Extract the [X, Y] coordinate from the center of the cell holding the provided text.  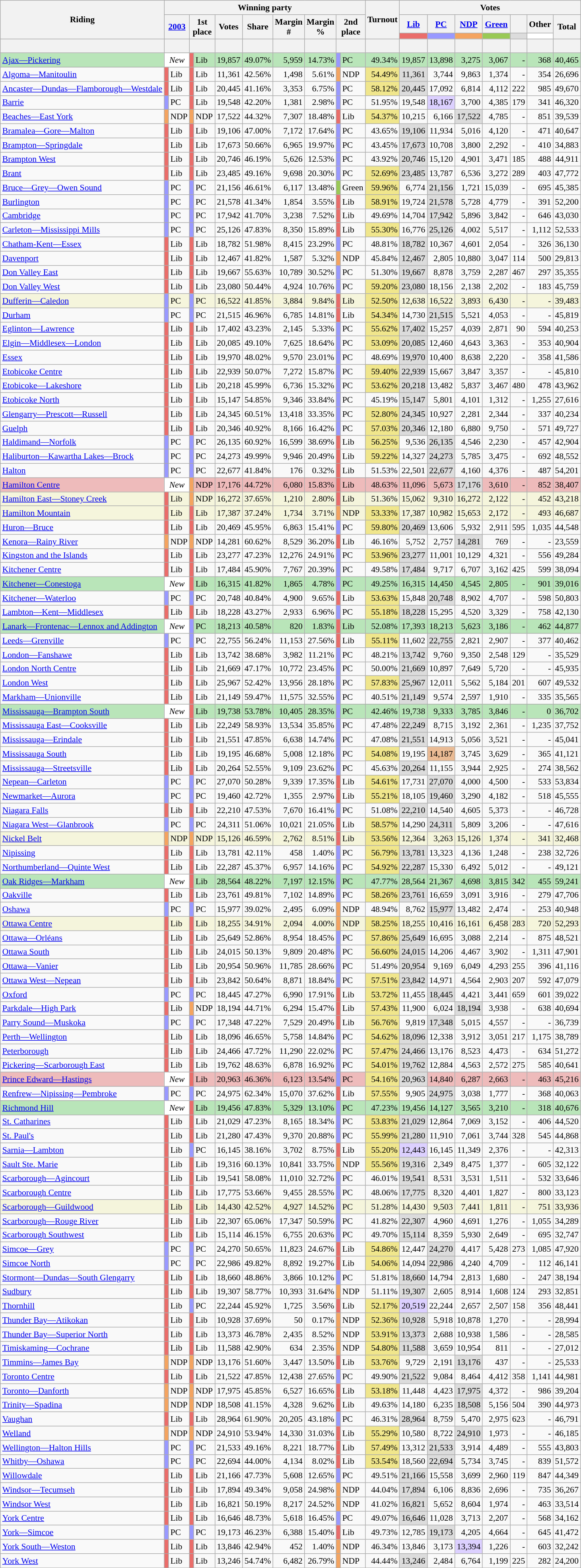
13.54% [321, 1080]
8,914 [468, 1292]
3,210 [496, 1108]
595 [519, 527]
14.81% [321, 315]
10,708 [441, 145]
15,120 [441, 159]
3.56% [321, 1306]
Sudbury [82, 1292]
6,957 [289, 867]
11,448 [414, 1391]
4,489 [496, 1448]
Etobicoke Centre [82, 372]
15.32% [321, 386]
62.34% [258, 1094]
14,094 [414, 1264]
52.42% [258, 683]
54.61% [383, 782]
8,523 [468, 1051]
45.95% [258, 527]
6,814 [468, 89]
2,474 [496, 910]
6,878 [289, 1065]
518 [540, 796]
Cambridge [82, 216]
Hamilton Centre [82, 485]
35.85% [321, 726]
2,207 [496, 1518]
4,401 [468, 1193]
58.08% [258, 1179]
3,051 [496, 1037]
Eglinton—Lawrence [82, 329]
852 [540, 485]
48,521 [567, 938]
568 [540, 1518]
1.83% [321, 627]
23.01% [321, 358]
49.99% [258, 457]
53.63% [383, 598]
Nepean—Carleton [82, 782]
Hamilton Mountain [82, 513]
45.37% [258, 867]
49.25% [383, 584]
49,532 [567, 683]
2,344 [496, 414]
8.52% [321, 1334]
Algoma—Manitoulin [82, 74]
9,084 [441, 1377]
46.96% [258, 315]
Share [258, 27]
4,039 [468, 329]
6,080 [289, 485]
54.62% [383, 1037]
504 [519, 1405]
56.24% [258, 641]
6,287 [468, 1080]
3,938 [496, 1009]
Scarborough Southwest [82, 1235]
594 [540, 329]
51.53% [383, 471]
58.93% [258, 726]
23.45% [321, 669]
8,475 [468, 1164]
6,024 [441, 1009]
9,350 [468, 655]
462 [540, 627]
4.00% [321, 924]
45,935 [567, 669]
751 [540, 1207]
3.71% [321, 513]
1,381 [289, 103]
1,721 [468, 188]
42,313 [567, 1150]
4,134 [289, 1462]
201 [519, 683]
55.11% [383, 641]
603 [540, 1547]
17.64% [321, 131]
0.32% [321, 471]
2.98% [321, 103]
2,657 [468, 1306]
Prince Edward—Hastings [82, 1080]
37.65% [258, 499]
274 [540, 768]
1,270 [496, 1320]
3,699 [468, 1476]
19.27% [321, 1264]
12,438 [289, 1377]
425 [519, 570]
45.85% [258, 1391]
4,423 [441, 1391]
46.65% [258, 1037]
4,160 [468, 471]
Ancaster—Dundas—Flamborough—Westdale [82, 89]
10,215 [414, 117]
45,385 [567, 188]
Huron—Bruce [82, 527]
10,927 [441, 414]
St. Paul's [82, 1136]
53.54% [383, 1462]
4,545 [468, 584]
41.84% [258, 471]
7,069 [468, 1122]
5,959 [289, 60]
8.51% [321, 839]
646 [540, 216]
533 [540, 782]
40,948 [567, 910]
6,774 [414, 188]
Toronto—Danforth [82, 1391]
49,121 [567, 867]
1,725 [289, 1306]
Welland [82, 1433]
3,610 [496, 485]
60.92% [258, 442]
49.73% [383, 1533]
51,272 [567, 1051]
44.44% [383, 1561]
6,166 [441, 117]
2.97% [321, 796]
31.03% [321, 1433]
9,570 [289, 358]
16,659 [441, 895]
3,531 [468, 1179]
Margin% [321, 27]
1,055 [540, 1221]
53.96% [383, 556]
51.95% [383, 103]
Thornhill [82, 1306]
6,482 [289, 1561]
57.03% [383, 428]
Scarborough—Agincourt [82, 1179]
Barrie [82, 103]
Oak Ridges—Markham [82, 881]
1,085 [540, 1249]
8,762 [414, 910]
40,676 [567, 1108]
403 [540, 174]
47.17% [258, 669]
13,956 [289, 683]
3,357 [496, 372]
2,094 [289, 924]
5,752 [414, 542]
493 [540, 513]
20,205 [289, 1419]
238 [540, 853]
23,559 [567, 542]
2,172 [496, 513]
11,001 [441, 556]
4,000 [468, 782]
44.04% [383, 1490]
6,785 [289, 315]
2,484 [441, 1561]
52.36% [383, 1320]
2,138 [468, 287]
4,412 [496, 1377]
4,385 [496, 103]
15.89% [321, 230]
15,330 [441, 867]
11,785 [289, 966]
20.88% [321, 1136]
Timmins—James Bay [82, 1363]
328 [519, 1136]
41.70% [258, 216]
54.08% [383, 754]
49.10% [258, 343]
5,809 [468, 825]
11,349 [468, 1150]
Whitby—Oshawa [82, 1462]
Davenport [82, 258]
15,653 [468, 513]
38,094 [567, 570]
Niagara West—Glanbrook [82, 825]
3,272 [496, 174]
19.97% [321, 145]
47.22% [258, 1023]
49,727 [567, 428]
391 [540, 202]
1,974 [496, 1504]
3,700 [468, 103]
54.37% [383, 117]
3,902 [496, 952]
255 [519, 966]
90 [519, 329]
46.59% [258, 839]
3,800 [468, 145]
16.65% [321, 1391]
15,062 [414, 499]
480 [519, 386]
18.77% [321, 1448]
2,649 [496, 1235]
40,694 [567, 1009]
13,312 [414, 1448]
1,734 [289, 513]
2,495 [289, 910]
4,546 [468, 442]
47,616 [567, 825]
4,240 [468, 1264]
45,041 [567, 740]
54.80% [383, 1348]
9,058 [289, 1490]
53.76% [383, 1363]
16.92% [321, 1065]
2,361 [496, 726]
38,562 [567, 768]
6,990 [289, 995]
4,182 [496, 796]
38,789 [567, 1037]
2.80% [321, 499]
York West [82, 1561]
14,127 [441, 1108]
53.09% [383, 343]
54.49% [383, 74]
44,349 [567, 1476]
Etobicoke North [82, 400]
0.17% [321, 1320]
3,702 [289, 1150]
London—Fanshawe [82, 655]
42.90% [258, 1348]
377 [540, 641]
5,837 [468, 386]
2,925 [496, 768]
3,186 [496, 627]
15.47% [321, 1009]
23.62% [321, 768]
18,560 [414, 1462]
33.84% [321, 400]
Dufferin—Caledon [82, 301]
3,162 [496, 570]
1,910 [496, 697]
27.65% [321, 1377]
Parry Sound—Muskoka [82, 1023]
20.39% [321, 570]
3,290 [468, 796]
12,864 [441, 1122]
41.02% [383, 1504]
32,468 [567, 839]
9.84% [321, 301]
8,902 [468, 598]
3,785 [468, 711]
1,865 [289, 584]
46.36% [258, 1080]
52.69% [383, 174]
4,557 [496, 1023]
4,691 [468, 1221]
5,918 [441, 1320]
4,564 [468, 980]
53.18% [383, 1391]
4,785 [496, 117]
46.19% [258, 159]
10.76% [321, 287]
14,206 [441, 952]
3,944 [468, 768]
7,197 [289, 881]
Carleton—Mississippi Mills [82, 230]
47.08% [383, 740]
396 [540, 966]
38.16% [258, 1150]
53.56% [383, 839]
8.75% [321, 1150]
3,467 [496, 386]
6,235 [441, 1405]
8,531 [441, 1179]
3,353 [289, 89]
318 [540, 1108]
Lambton—Kent—Middlesex [82, 612]
2,230 [496, 442]
43.18% [321, 1419]
Brampton—Springdale [82, 145]
51.11% [383, 1292]
2,813 [468, 1278]
437 [496, 1363]
53.66% [258, 1193]
2,122 [496, 499]
Beaches—East York [82, 117]
11,155 [441, 768]
9,698 [289, 174]
Vaughan [82, 1419]
6,294 [289, 1009]
Ajax—Pickering [82, 60]
488 [540, 159]
2,933 [289, 612]
2,281 [468, 414]
Hamilton East—Stoney Creek [82, 499]
3,091 [468, 895]
9,346 [289, 400]
34.91% [258, 924]
8,166 [289, 428]
52.50% [383, 301]
1,827 [496, 1193]
6,736 [289, 386]
51.06% [258, 825]
14,187 [441, 754]
42,130 [567, 612]
7,767 [289, 570]
337 [540, 414]
3,916 [496, 895]
326 [540, 244]
14.52% [321, 1207]
10,878 [468, 1320]
222 [519, 89]
35,565 [567, 697]
390 [540, 1405]
500 [540, 258]
18,156 [441, 287]
11,602 [414, 641]
599 [540, 570]
Scarborough—Guildwood [82, 1207]
50.07% [258, 372]
6,123 [289, 1080]
2,054 [496, 244]
2ndplace [351, 27]
28,585 [567, 1334]
52,200 [567, 202]
33.75% [321, 1164]
York South—Weston [82, 1547]
1,255 [540, 400]
46,728 [567, 811]
13,534 [289, 726]
40.84% [258, 598]
35,529 [567, 655]
6,458 [496, 924]
5,329 [289, 1108]
41.16% [258, 89]
58.12% [383, 89]
18.84% [321, 980]
769 [496, 542]
5,758 [289, 1037]
13,394 [468, 1547]
55.62% [383, 329]
16.41% [321, 811]
2,191 [441, 1363]
3,759 [468, 273]
2.35% [321, 1348]
3,329 [496, 612]
1,586 [496, 1334]
14,450 [441, 584]
7,649 [468, 669]
39,016 [567, 584]
55.29% [383, 1433]
820 [289, 627]
556 [540, 556]
54.85% [258, 400]
54.86% [383, 1249]
41,121 [567, 754]
Oakville [82, 895]
Turnout [383, 20]
283 [519, 924]
York Centre [82, 1518]
5,521 [468, 315]
10,982 [441, 513]
34,162 [567, 1518]
2,597 [468, 697]
55.63% [258, 273]
11,934 [441, 131]
12,638 [414, 301]
13,606 [441, 527]
1,498 [289, 74]
6,755 [289, 1235]
7.52% [321, 216]
48.02% [258, 358]
Ottawa South [82, 952]
11,910 [441, 1136]
56.60% [383, 952]
16,776 [414, 230]
57.51% [383, 980]
49.63% [383, 1405]
39,539 [567, 117]
15,295 [441, 612]
3,206 [496, 825]
638 [540, 1009]
40,647 [567, 131]
8,604 [468, 1504]
3,866 [289, 1278]
3,713 [468, 1518]
19,724 [414, 202]
10,400 [441, 358]
6.09% [321, 910]
53,834 [567, 782]
Etobicoke—Lakeshore [82, 386]
50,803 [567, 598]
410 [540, 145]
Lanark—Frontenac—Lennox and Addington [82, 627]
4,664 [496, 1533]
50.64% [258, 980]
58.91% [383, 202]
17.91% [321, 995]
457 [540, 442]
8.02% [321, 1462]
46,320 [567, 103]
247 [540, 1278]
8,759 [441, 1419]
57.86% [383, 938]
40.51% [383, 697]
1,112 [540, 230]
179 [519, 103]
1,973 [496, 1433]
47.00% [258, 131]
985 [540, 89]
11,010 [289, 1179]
58.57% [383, 825]
4,520 [468, 612]
12,276 [289, 556]
53.72% [383, 995]
46.68% [258, 754]
50.19% [258, 1504]
3,884 [289, 301]
14,327 [414, 457]
12,180 [441, 428]
47.72% [258, 1051]
5,896 [468, 216]
53.94% [258, 1433]
3,088 [468, 938]
Ottawa—Orléans [82, 938]
48.94% [383, 910]
1,199 [496, 1561]
43,030 [567, 216]
48.86% [258, 1278]
56.79% [383, 853]
4,709 [496, 1264]
5,012 [496, 867]
2,220 [496, 358]
Willowdale [82, 1476]
42.56% [258, 74]
46.78% [258, 1334]
Haliburton—Kawartha Lakes—Brock [82, 457]
645 [540, 1533]
Durham [82, 315]
2,548 [496, 655]
9.62% [321, 1405]
13,898 [441, 60]
43.45% [383, 145]
692 [540, 457]
Ottawa West—Nepean [82, 980]
4,960 [441, 1221]
46.23% [258, 1533]
12,338 [441, 1037]
6,764 [468, 1561]
50.44% [258, 287]
10,841 [289, 1164]
6,388 [289, 1533]
1,355 [289, 796]
12,443 [414, 1150]
6,430 [496, 301]
8,722 [441, 1433]
342 [519, 881]
54.01% [383, 1065]
39,483 [567, 301]
8,954 [289, 938]
28.35% [321, 711]
41.85% [258, 301]
7,102 [289, 895]
4,500 [496, 782]
60.62% [258, 542]
4,372 [496, 1391]
Newmarket—Aurora [82, 796]
4,927 [289, 1207]
Pickering—Scarborough East [82, 1065]
51.98% [258, 244]
11,823 [289, 1249]
10,416 [441, 924]
3,173 [441, 1547]
40,641 [567, 1065]
811 [496, 1348]
7,061 [468, 1136]
55.18% [383, 612]
5,930 [468, 1235]
46.15% [258, 1235]
901 [540, 584]
58.25% [383, 924]
Scarborough Centre [82, 1193]
42.52% [258, 1207]
Winning party [265, 8]
185 [519, 159]
25,533 [567, 1363]
Halton [82, 471]
47.27% [258, 995]
5,618 [289, 1518]
37.62% [321, 1094]
44,548 [567, 527]
43,962 [567, 386]
50.65% [258, 1249]
2,376 [496, 1150]
6.75% [321, 89]
5,517 [496, 230]
59,241 [567, 881]
59.80% [383, 527]
5.61% [321, 74]
Kitchener—Waterloo [82, 598]
455 [540, 881]
4,293 [496, 966]
6.96% [321, 612]
45.99% [258, 386]
33,936 [567, 1207]
601 [540, 995]
Total [567, 27]
2,572 [496, 1065]
24,200 [567, 1561]
32,747 [567, 1235]
51.36% [383, 499]
9,339 [289, 782]
Oxford [82, 995]
8,836 [468, 1490]
5,626 [289, 159]
57.55% [383, 1094]
12,447 [414, 1249]
1,312 [496, 400]
45.84% [383, 258]
5,801 [441, 400]
5,734 [468, 1462]
Bruce—Grey—Owen Sound [82, 188]
50.13% [258, 952]
44,868 [567, 1136]
14,840 [441, 1080]
45.19% [383, 400]
Kingston and the Islands [82, 556]
47.43% [258, 1136]
38,194 [567, 1278]
44,981 [567, 1377]
32,726 [567, 853]
57.49% [383, 1448]
12,364 [414, 839]
4,901 [468, 159]
0 [540, 711]
5,720 [496, 669]
52.86% [258, 938]
40,063 [567, 1094]
32,851 [567, 1292]
48,552 [567, 457]
Windsor West [82, 1504]
St. Catharines [82, 1122]
1,854 [289, 202]
2,757 [441, 542]
5,184 [496, 683]
3,471 [496, 159]
129 [519, 655]
Kitchener Centre [82, 570]
51.81% [383, 1278]
14,704 [414, 216]
Margin# [289, 27]
2,435 [289, 1334]
Don Valley East [82, 273]
16.45% [321, 1518]
52.55% [258, 768]
14,330 [289, 1433]
1,226 [496, 1547]
13.10% [321, 1108]
23.29% [321, 244]
8,464 [468, 1377]
5,470 [468, 1419]
Renfrew—Nipissing—Pembroke [82, 1094]
7,441 [468, 1207]
43.65% [383, 131]
1,608 [496, 1292]
Wellington—Halton Hills [82, 1448]
3,441 [496, 995]
Simcoe North [82, 1264]
11,153 [289, 641]
8,529 [289, 542]
13,323 [441, 853]
2,821 [468, 641]
847 [540, 1476]
6,707 [468, 570]
40,904 [567, 343]
15,667 [441, 372]
839 [540, 1462]
11,900 [414, 1009]
46,185 [567, 1433]
1,035 [540, 527]
48,441 [567, 1306]
5,932 [468, 527]
33.35% [321, 414]
Kenora—Rainy River [82, 542]
Nickel Belt [82, 839]
45.92% [258, 1306]
217 [519, 1037]
51.60% [258, 1363]
Timiskaming—Cochrane [82, 1348]
9,503 [441, 1207]
21.05% [321, 825]
41,472 [567, 1533]
49.82% [258, 1264]
8,350 [289, 230]
4,643 [468, 343]
3,846 [496, 711]
487 [540, 471]
8,165 [289, 1122]
Parkdale—High Park [82, 1009]
11.21% [321, 655]
9,946 [289, 457]
9,310 [441, 499]
119 [519, 1476]
18,105 [414, 796]
Windsor—Tecumseh [82, 1490]
2,911 [496, 527]
22,501 [414, 471]
3,982 [289, 655]
30.52% [321, 273]
42,904 [567, 442]
3,263 [441, 839]
11,455 [414, 995]
289 [519, 174]
4.78% [321, 584]
4,563 [468, 1065]
9,819 [414, 1023]
114 [519, 258]
Mississauga—Brampton South [82, 711]
3,047 [496, 258]
158 [519, 1306]
52.17% [383, 1306]
2,202 [496, 287]
7,272 [289, 372]
44.71% [258, 1009]
Leeds—Grenville [82, 641]
356 [540, 1306]
3,847 [468, 372]
9,370 [289, 1136]
45,819 [567, 315]
9,333 [441, 711]
2,663 [496, 1080]
6,492 [468, 867]
46.34% [383, 1547]
10,405 [289, 711]
8,359 [441, 1235]
2,605 [441, 1292]
47,079 [567, 980]
37,752 [567, 726]
Mississauga—Erindale [82, 740]
47.53% [258, 811]
51.28% [383, 1207]
London West [82, 683]
9,729 [414, 1363]
1,141 [540, 1377]
478 [540, 386]
18.48% [321, 117]
6,106 [441, 1490]
5.33% [321, 329]
12,460 [441, 343]
3,067 [496, 60]
2,696 [496, 1490]
10,129 [468, 556]
24.98% [321, 1490]
5,428 [496, 1249]
48.81% [383, 244]
39,022 [567, 995]
12.53% [321, 159]
57.47% [383, 1051]
Nipissing [82, 853]
353 [540, 343]
Stormont—Dundas—South Glengarry [82, 1278]
41.34% [258, 202]
297 [540, 273]
1,811 [496, 1207]
27,012 [567, 1348]
8,221 [289, 1448]
2,960 [496, 1476]
10,021 [289, 825]
47,772 [567, 174]
Scarborough—Rouge River [82, 1221]
6,527 [289, 1391]
3,521 [496, 740]
53.33% [383, 513]
5,156 [496, 1405]
Niagara Falls [82, 811]
53.78% [258, 711]
1,235 [540, 726]
3,152 [496, 1122]
40.58% [258, 627]
9,863 [468, 74]
50.00% [383, 669]
3,629 [496, 754]
183 [540, 287]
335 [540, 697]
720 [540, 924]
735 [540, 1490]
4,698 [468, 881]
55.21% [383, 796]
15.41% [321, 527]
Peterborough [82, 1051]
4,473 [496, 1051]
3,038 [468, 1094]
3,842 [496, 216]
39.02% [258, 910]
26,696 [567, 74]
9,536 [414, 442]
43,218 [567, 499]
49.51% [383, 1476]
14,971 [441, 980]
8,878 [441, 273]
14,913 [441, 740]
11,028 [441, 1518]
59.40% [383, 372]
Mississauga East—Cooksville [82, 726]
13,418 [289, 414]
5,016 [468, 131]
42.94% [258, 1547]
54.06% [383, 1264]
3,912 [468, 1037]
15,558 [441, 1476]
11,290 [289, 1051]
50 [289, 1320]
9,455 [289, 1193]
5,652 [441, 1504]
Northumberland—Quinte West [82, 867]
7,529 [289, 1023]
48.06% [383, 1193]
4,136 [468, 853]
55.99% [383, 1136]
2,214 [496, 938]
3,275 [468, 60]
14,290 [414, 825]
13.50% [321, 1363]
36,739 [567, 1023]
124 [519, 1292]
28.66% [321, 966]
8,871 [289, 980]
50.96% [258, 966]
365 [540, 754]
5,673 [441, 485]
52.80% [383, 414]
5,373 [496, 811]
467 [519, 273]
52,533 [567, 230]
4,002 [468, 230]
43.27% [258, 612]
4,053 [496, 315]
8,217 [289, 1504]
3,914 [468, 1448]
60.13% [258, 1164]
9.65% [321, 598]
5,608 [289, 1476]
20.30% [321, 174]
7,670 [289, 811]
1,276 [496, 1221]
49.81% [258, 895]
273 [519, 1249]
4,328 [289, 1405]
52.08% [383, 627]
9,574 [441, 697]
Guelph [82, 428]
2,975 [496, 1419]
51,572 [567, 1462]
39,204 [567, 1391]
44.32% [258, 117]
592 [540, 980]
58.77% [258, 1292]
42.46% [383, 711]
6,536 [468, 174]
17,347 [289, 1221]
2,349 [441, 1164]
406 [540, 1122]
17,092 [441, 89]
46,141 [567, 1264]
Ottawa—Vanier [82, 966]
Haldimand—Norfolk [82, 442]
4,321 [496, 556]
2003 [177, 27]
Perth—Wellington [82, 1037]
59.20% [383, 287]
59.22% [383, 457]
58.26% [383, 895]
51.30% [383, 273]
14.74% [321, 740]
17,393 [414, 627]
18.45% [321, 938]
1,210 [289, 499]
40,465 [567, 60]
659 [519, 995]
4,205 [468, 1533]
49,670 [567, 89]
8,320 [441, 1193]
61.90% [258, 1419]
17.35% [321, 782]
51.08% [383, 811]
28.18% [321, 683]
10,367 [441, 244]
41.15% [258, 1405]
758 [540, 612]
Ottawa Centre [82, 924]
17,731 [414, 782]
43.23% [258, 329]
15,039 [496, 188]
1,511 [496, 1179]
6,863 [289, 527]
Trinity—Spadina [82, 1405]
Richmond Hill [82, 1108]
47,706 [567, 895]
4,120 [496, 131]
44,911 [567, 159]
18.64% [321, 343]
48.69% [383, 358]
57.43% [383, 1009]
2,145 [289, 329]
2,903 [496, 980]
46,791 [567, 1419]
6,880 [468, 428]
11,096 [414, 485]
10,393 [289, 1292]
49.58% [383, 570]
36.20% [321, 542]
3,192 [468, 726]
16,695 [441, 938]
44,877 [567, 627]
33,514 [567, 1504]
21,367 [441, 881]
10,954 [468, 1348]
10,897 [441, 669]
51.49% [383, 966]
15.87% [321, 372]
53.91% [383, 1334]
2,507 [496, 1306]
851 [540, 117]
33,646 [567, 1179]
Mississauga—Streetsville [82, 768]
45,555 [567, 796]
3.55% [321, 202]
40.92% [258, 428]
43,803 [567, 1448]
207 [519, 980]
20.48% [321, 952]
6,965 [289, 145]
Burlington [82, 202]
Elgin—Middlesex—London [82, 343]
16.42% [321, 428]
40,234 [567, 414]
24.67% [321, 1249]
4,417 [468, 1249]
4,467 [468, 952]
5,015 [468, 1023]
279 [540, 895]
40,462 [567, 641]
14,180 [414, 1405]
15.40% [321, 1533]
37.69% [258, 1320]
800 [540, 1193]
176 [289, 471]
29,813 [567, 258]
15.83% [321, 485]
571 [540, 428]
4,900 [289, 598]
3,363 [496, 343]
54.92% [383, 867]
York—Simcoe [82, 1533]
3,893 [468, 301]
42.11% [258, 853]
20,519 [414, 1306]
275 [519, 1065]
56.25% [383, 442]
3,447 [289, 1363]
458 [289, 853]
3,475 [496, 457]
Bramalea—Gore—Malton [82, 131]
45,216 [567, 1080]
9,109 [289, 768]
20.63% [321, 1235]
5,056 [468, 740]
5,785 [468, 457]
282 [540, 1561]
38.69% [321, 442]
585 [540, 1065]
49.69% [383, 216]
46.01% [383, 1179]
45.90% [258, 570]
112 [540, 1264]
293 [540, 1292]
56.76% [383, 1023]
3,238 [289, 216]
45,810 [567, 372]
54.16% [383, 1080]
4,779 [496, 202]
10,772 [289, 669]
27,616 [567, 400]
10,580 [414, 1433]
1,248 [496, 853]
545 [540, 1136]
54,201 [567, 471]
14,794 [441, 1278]
46,687 [567, 513]
3,815 [496, 881]
47,920 [567, 1249]
38,407 [567, 485]
532 [540, 1179]
4,421 [468, 995]
41,586 [567, 358]
Glengarry—Prescott—Russell [82, 414]
12.15% [321, 881]
36,130 [567, 244]
16,599 [289, 442]
52,293 [567, 924]
38.68% [258, 655]
47.77% [383, 881]
253 [540, 910]
47,901 [567, 952]
5,728 [468, 202]
1,587 [289, 258]
Toronto Centre [82, 1377]
8,638 [468, 358]
2,292 [496, 145]
42.20% [258, 103]
4,707 [496, 598]
13,787 [441, 174]
607 [540, 683]
31.64% [321, 1292]
10,938 [468, 1334]
12.18% [321, 754]
Brant [82, 174]
35,355 [567, 273]
53.83% [383, 1122]
50.66% [258, 145]
48.73% [258, 1518]
49.70% [383, 1235]
13.48% [321, 188]
Other [540, 24]
24.91% [321, 556]
18.34% [321, 1122]
32.55% [321, 697]
12.65% [321, 1476]
14.89% [321, 895]
49.90% [383, 1377]
Don Valley West [82, 287]
41,116 [567, 966]
16,161 [468, 924]
34,289 [567, 1221]
28.55% [321, 1193]
32,122 [567, 1164]
59.47% [258, 697]
2,688 [441, 1334]
12,785 [414, 1533]
55.30% [383, 230]
54.34% [383, 315]
37.24% [258, 513]
1,680 [496, 1278]
9,905 [414, 1094]
14,730 [414, 315]
55.20% [383, 1150]
9,717 [441, 570]
8,892 [289, 1264]
22.02% [321, 1051]
32,242 [567, 1547]
Riding [82, 20]
60.51% [258, 414]
50.28% [258, 782]
47.73% [258, 1476]
36,702 [567, 711]
471 [540, 131]
44,973 [567, 1405]
10,880 [468, 258]
7,172 [289, 131]
4,112 [496, 89]
27.56% [321, 641]
3,659 [441, 1348]
10,789 [289, 273]
45,759 [567, 287]
65.06% [258, 1221]
40,253 [567, 329]
4,605 [468, 811]
14.73% [321, 60]
4,601 [468, 244]
46.16% [383, 542]
8,715 [441, 726]
15,257 [441, 329]
225 [519, 1561]
986 [540, 1391]
5.32% [321, 258]
14,540 [441, 811]
18,167 [441, 103]
26.79% [321, 1561]
Thunder Bay—Superior North [82, 1334]
7,625 [289, 343]
53.62% [383, 386]
Simcoe—Grey [82, 1249]
4,101 [468, 400]
14.16% [321, 867]
354 [540, 74]
6,117 [289, 188]
57.83% [383, 683]
44,520 [567, 1122]
Essex [82, 358]
9,750 [496, 428]
36,267 [567, 1490]
8,415 [289, 244]
598 [540, 598]
12,011 [441, 683]
9,809 [289, 952]
555 [540, 1448]
46.61% [258, 188]
15,848 [414, 598]
34,883 [567, 145]
1stplace [202, 27]
5,623 [468, 627]
11,575 [289, 697]
55.56% [383, 1164]
2,762 [289, 839]
Brampton West [82, 159]
1,777 [496, 1094]
9,169 [441, 966]
Sault Ste. Marie [82, 1164]
2,287 [496, 273]
42.72% [258, 796]
1,377 [496, 1164]
6,638 [289, 740]
49,284 [567, 556]
54.74% [258, 1561]
59.96% [383, 188]
45.63% [383, 768]
1,311 [540, 952]
2,871 [496, 329]
44.72% [258, 485]
43.92% [383, 159]
33,123 [567, 1193]
44.00% [258, 1462]
7,307 [289, 117]
1,175 [540, 1037]
Thunder Bay—Atikokan [82, 1320]
Oshawa [82, 910]
32.72% [321, 1179]
3,565 [468, 1108]
28,994 [567, 1320]
46.31% [383, 1419]
4,376 [496, 471]
Mississauga South [82, 754]
12,884 [441, 1065]
24.52% [321, 1504]
Chatham-Kent—Essex [82, 244]
London North Centre [82, 669]
14.84% [321, 1037]
2,907 [496, 641]
10.12% [321, 1278]
5,008 [289, 754]
15,070 [289, 1094]
6,049 [468, 966]
4,924 [289, 287]
623 [519, 1419]
48.21% [383, 655]
875 [540, 938]
5,562 [468, 683]
47.48% [383, 726]
9,760 [441, 655]
Sarnia—Lambton [82, 1150]
605 [540, 1164]
48.22% [258, 881]
Kitchener—Conestoga [82, 584]
50.59% [321, 1221]
Markham—Unionville [82, 697]
